Locate the cell with the specified text and output its (x, y) center coordinate. 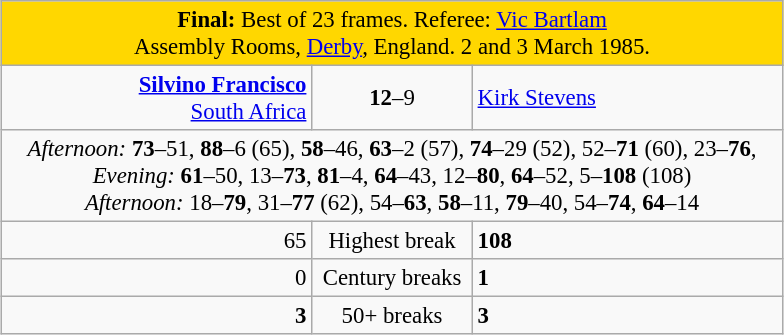
Highest break (392, 241)
65 (156, 241)
1 (628, 278)
Kirk Stevens (628, 98)
108 (628, 241)
12–9 (392, 98)
0 (156, 278)
Silvino Francisco South Africa (156, 98)
Century breaks (392, 278)
50+ breaks (392, 316)
Final: Best of 23 frames. Referee: Vic Bartlam Assembly Rooms, Derby, England. 2 and 3 March 1985. (392, 34)
